Provide the [X, Y] coordinate of the cell's center where the given text is located.  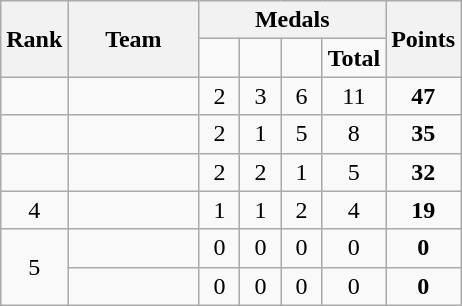
Medals [292, 20]
47 [424, 96]
32 [424, 172]
Team [134, 39]
Points [424, 39]
Total [354, 58]
11 [354, 96]
35 [424, 134]
8 [354, 134]
6 [302, 96]
Rank [34, 39]
3 [260, 96]
19 [424, 210]
